Provide the (x, y) coordinate of the cell's center where the given text is located.  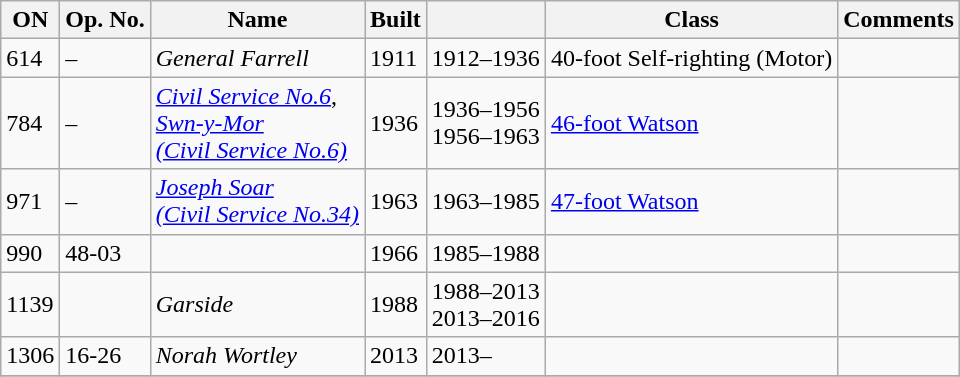
Name (257, 20)
990 (30, 253)
1139 (30, 304)
46-foot Watson (691, 123)
1966 (396, 253)
1963 (396, 202)
1936 (396, 123)
1988 (396, 304)
2013– (486, 356)
1911 (396, 58)
1963–1985 (486, 202)
47-foot Watson (691, 202)
1306 (30, 356)
Norah Wortley (257, 356)
40-foot Self-righting (Motor) (691, 58)
48-03 (105, 253)
784 (30, 123)
Civil Service No.6,Swn-y-Mor(Civil Service No.6) (257, 123)
ON (30, 20)
Built (396, 20)
614 (30, 58)
Garside (257, 304)
Joseph Soar(Civil Service No.34) (257, 202)
Comments (899, 20)
2013 (396, 356)
1912–1936 (486, 58)
971 (30, 202)
Op. No. (105, 20)
1936–19561956–1963 (486, 123)
16-26 (105, 356)
General Farrell (257, 58)
Class (691, 20)
1985–1988 (486, 253)
1988–20132013–2016 (486, 304)
